Extract the [X, Y] coordinate from the center of the cell holding the provided text.  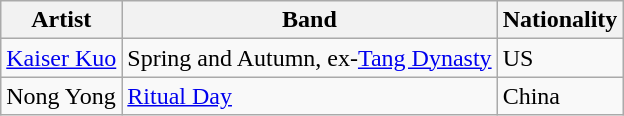
Ritual Day [310, 96]
Band [310, 20]
US [560, 58]
Nong Yong [62, 96]
Kaiser Kuo [62, 58]
Artist [62, 20]
China [560, 96]
Nationality [560, 20]
Spring and Autumn, ex-Tang Dynasty [310, 58]
